Return [X, Y] of the center of cell containing provided text 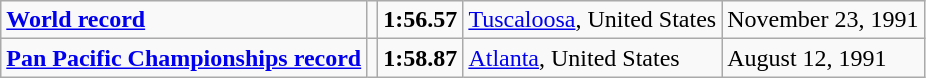
November 23, 1991 [823, 20]
1:58.87 [420, 58]
Tuscaloosa, United States [592, 20]
1:56.57 [420, 20]
August 12, 1991 [823, 58]
Atlanta, United States [592, 58]
World record [184, 20]
Pan Pacific Championships record [184, 58]
